Return (X, Y) of the center of cell containing provided text 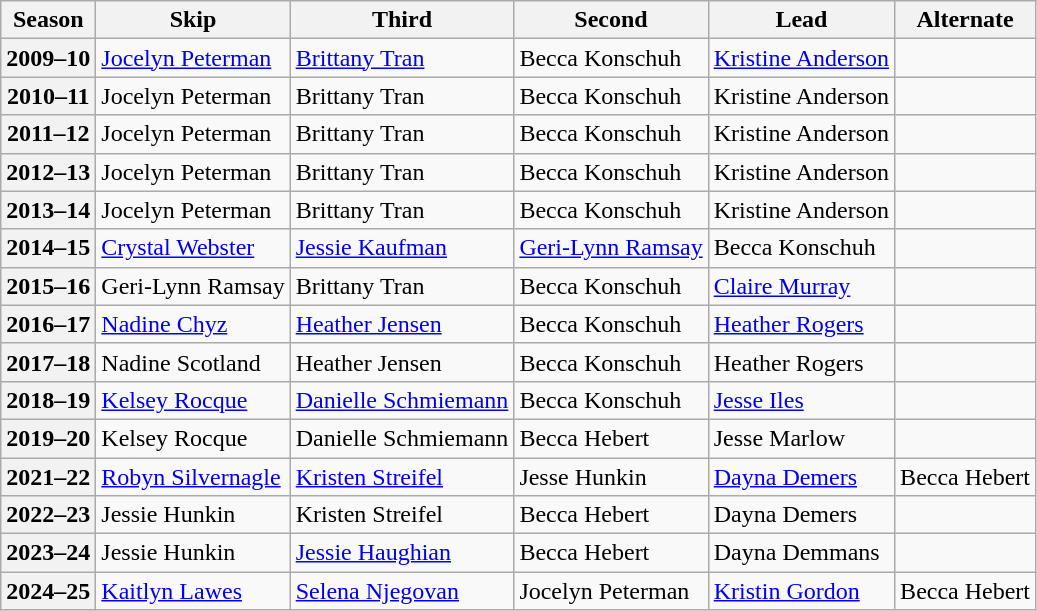
Second (611, 20)
Alternate (966, 20)
2011–12 (48, 134)
Jesse Hunkin (611, 477)
Crystal Webster (193, 248)
Jesse Iles (801, 400)
2019–20 (48, 438)
Kristin Gordon (801, 591)
Claire Murray (801, 286)
2010–11 (48, 96)
Third (402, 20)
2022–23 (48, 515)
2016–17 (48, 324)
2017–18 (48, 362)
2013–14 (48, 210)
Robyn Silvernagle (193, 477)
Jessie Kaufman (402, 248)
Dayna Demmans (801, 553)
Jesse Marlow (801, 438)
2015–16 (48, 286)
2014–15 (48, 248)
2024–25 (48, 591)
Selena Njegovan (402, 591)
2012–13 (48, 172)
Nadine Scotland (193, 362)
2009–10 (48, 58)
Season (48, 20)
Kaitlyn Lawes (193, 591)
Skip (193, 20)
Lead (801, 20)
2021–22 (48, 477)
2018–19 (48, 400)
Jessie Haughian (402, 553)
2023–24 (48, 553)
Nadine Chyz (193, 324)
